Provide the (x, y) coordinate of the cell's center where the given text is located.  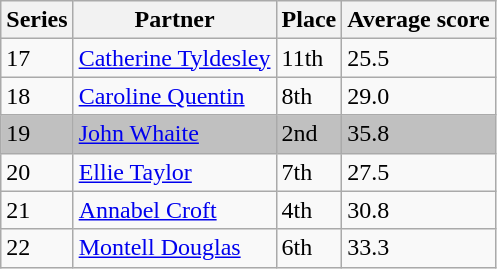
Annabel Croft (174, 210)
Average score (418, 20)
30.8 (418, 210)
Series (37, 20)
Place (309, 20)
19 (37, 134)
29.0 (418, 96)
27.5 (418, 172)
35.8 (418, 134)
21 (37, 210)
6th (309, 248)
25.5 (418, 58)
33.3 (418, 248)
Caroline Quentin (174, 96)
Catherine Tyldesley (174, 58)
11th (309, 58)
8th (309, 96)
Montell Douglas (174, 248)
7th (309, 172)
17 (37, 58)
Partner (174, 20)
20 (37, 172)
Ellie Taylor (174, 172)
22 (37, 248)
John Whaite (174, 134)
2nd (309, 134)
4th (309, 210)
18 (37, 96)
